Find where the given text appears and provide that cell's center as [X, Y] coordinate. 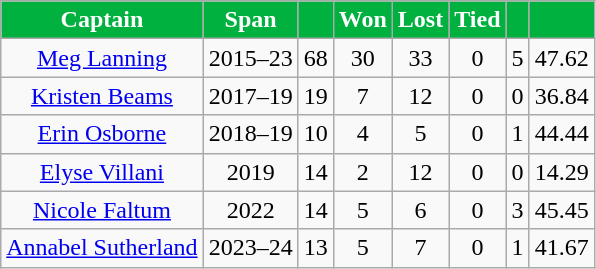
30 [362, 58]
41.67 [562, 248]
Tied [478, 20]
Lost [420, 20]
2017–19 [250, 96]
33 [420, 58]
2019 [250, 172]
Span [250, 20]
2023–24 [250, 248]
13 [316, 248]
68 [316, 58]
3 [518, 210]
2 [362, 172]
Erin Osborne [102, 134]
Kristen Beams [102, 96]
44.44 [562, 134]
Nicole Faltum [102, 210]
2022 [250, 210]
47.62 [562, 58]
45.45 [562, 210]
36.84 [562, 96]
2018–19 [250, 134]
19 [316, 96]
6 [420, 210]
10 [316, 134]
Annabel Sutherland [102, 248]
4 [362, 134]
14.29 [562, 172]
Won [362, 20]
Elyse Villani [102, 172]
Captain [102, 20]
2015–23 [250, 58]
Meg Lanning [102, 58]
